Return the (X, Y) coordinate for the center point of the cell that contains the specified text.  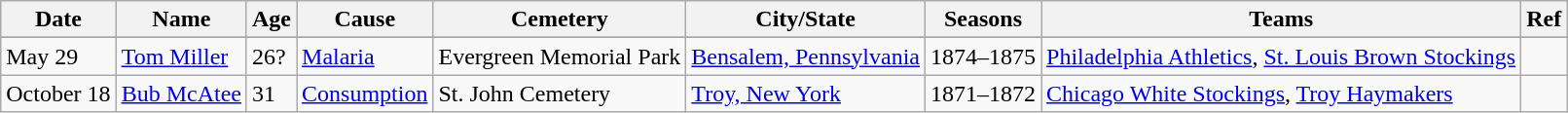
Cemetery (560, 19)
Cause (365, 19)
Consumption (365, 94)
Philadelphia Athletics, St. Louis Brown Stockings (1281, 56)
Malaria (365, 56)
1874–1875 (983, 56)
1871–1872 (983, 94)
31 (271, 94)
St. John Cemetery (560, 94)
Evergreen Memorial Park (560, 56)
Chicago White Stockings, Troy Haymakers (1281, 94)
Seasons (983, 19)
Bub McAtee (181, 94)
Date (58, 19)
Age (271, 19)
Bensalem, Pennsylvania (806, 56)
Name (181, 19)
Teams (1281, 19)
City/State (806, 19)
Tom Miller (181, 56)
May 29 (58, 56)
Ref (1544, 19)
26? (271, 56)
Troy, New York (806, 94)
October 18 (58, 94)
